From the cell containing the given text, extract its center point as [X, Y] coordinate. 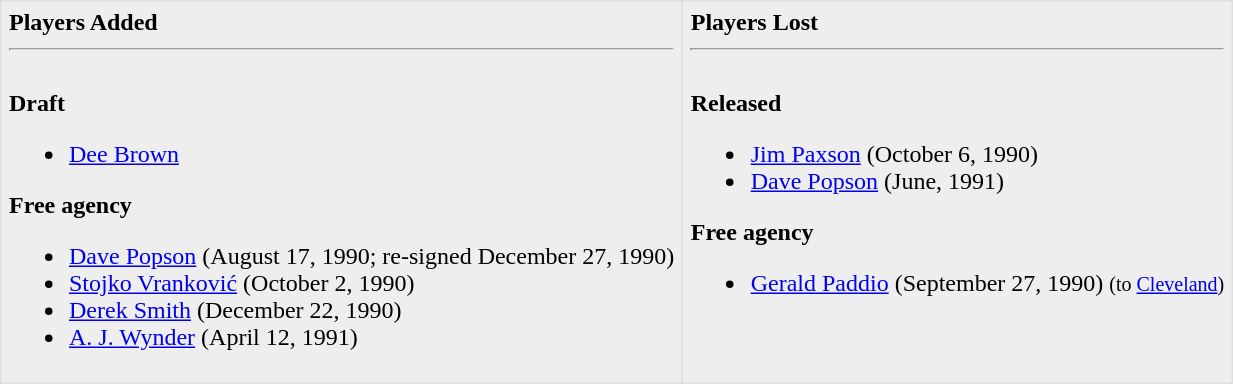
Players Lost ReleasedJim Paxson (October 6, 1990)Dave Popson (June, 1991)Free agencyGerald Paddio (September 27, 1990) (to Cleveland) [957, 192]
